Return the (X, Y) coordinate for the center point of the cell that contains the specified text.  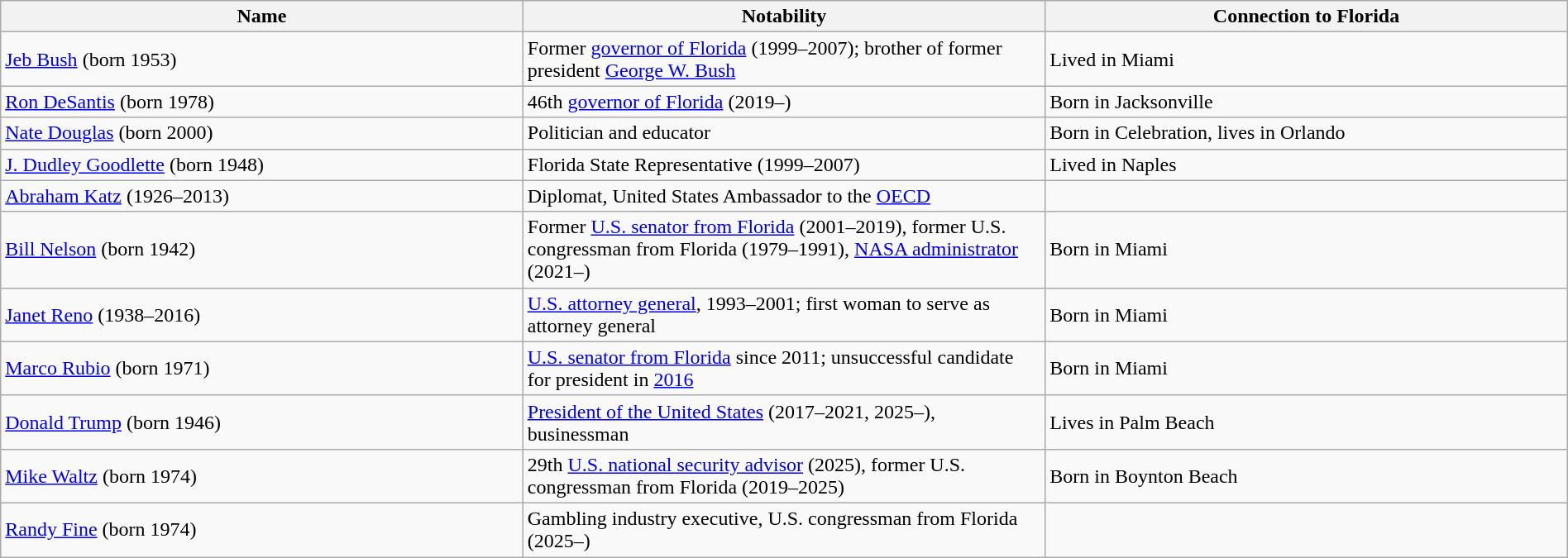
U.S. senator from Florida since 2011; unsuccessful candidate for president in 2016 (784, 369)
Connection to Florida (1307, 17)
Former governor of Florida (1999–2007); brother of former president George W. Bush (784, 60)
President of the United States (2017–2021, 2025–), businessman (784, 422)
Notability (784, 17)
Donald Trump (born 1946) (262, 422)
Marco Rubio (born 1971) (262, 369)
Abraham Katz (1926–2013) (262, 196)
Florida State Representative (1999–2007) (784, 165)
Lived in Naples (1307, 165)
Politician and educator (784, 133)
Mike Waltz (born 1974) (262, 476)
Janet Reno (1938–2016) (262, 314)
Gambling industry executive, U.S. congressman from Florida (2025–) (784, 529)
Nate Douglas (born 2000) (262, 133)
46th governor of Florida (2019–) (784, 102)
Name (262, 17)
Born in Celebration, lives in Orlando (1307, 133)
Jeb Bush (born 1953) (262, 60)
Ron DeSantis (born 1978) (262, 102)
U.S. attorney general, 1993–2001; first woman to serve as attorney general (784, 314)
Born in Jacksonville (1307, 102)
Randy Fine (born 1974) (262, 529)
Former U.S. senator from Florida (2001–2019), former U.S. congressman from Florida (1979–1991), NASA administrator (2021–) (784, 250)
Born in Boynton Beach (1307, 476)
Diplomat, United States Ambassador to the OECD (784, 196)
Bill Nelson (born 1942) (262, 250)
J. Dudley Goodlette (born 1948) (262, 165)
29th U.S. national security advisor (2025), former U.S. congressman from Florida (2019–2025) (784, 476)
Lives in Palm Beach (1307, 422)
Lived in Miami (1307, 60)
